Identify which cell holds the provided text, then report its [X, Y] central coordinate. 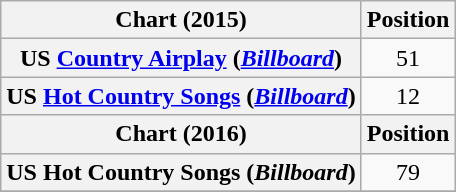
Chart (2015) [181, 20]
12 [408, 96]
US Country Airplay (Billboard) [181, 58]
51 [408, 58]
79 [408, 172]
Chart (2016) [181, 134]
